Capture the cell that displays the provided text and extract its (x, y) central coordinate. 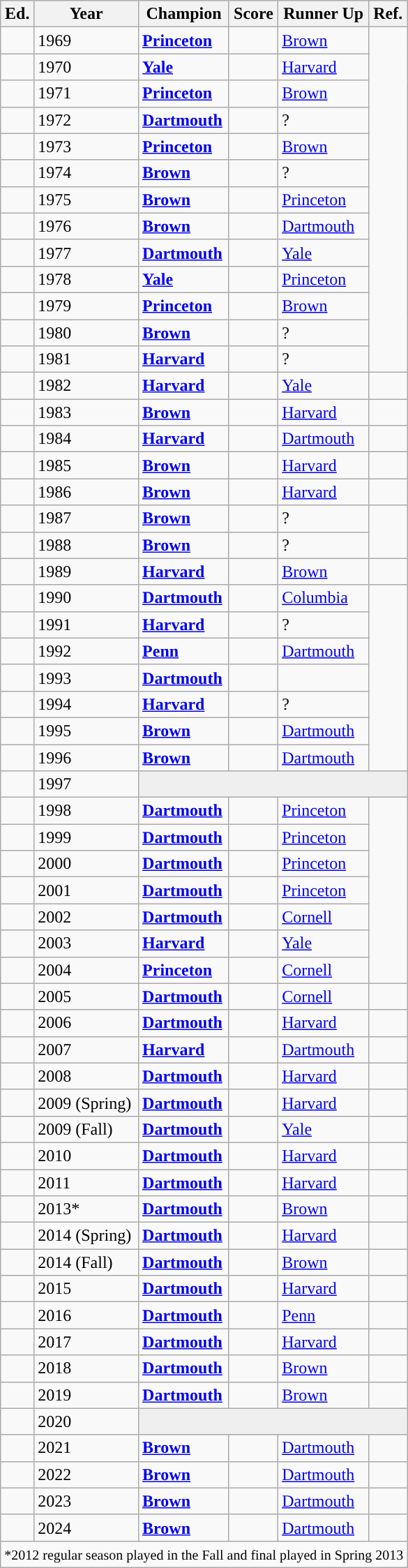
2024 (86, 1528)
2008 (86, 1076)
2022 (86, 1474)
1987 (86, 518)
2016 (86, 1315)
1988 (86, 545)
1996 (86, 757)
Score (253, 14)
2023 (86, 1501)
1973 (86, 147)
1990 (86, 598)
1989 (86, 572)
2013* (86, 1209)
1980 (86, 333)
1994 (86, 704)
1969 (86, 40)
1970 (86, 67)
2020 (86, 1421)
2005 (86, 996)
1991 (86, 625)
1999 (86, 837)
2003 (86, 943)
Year (86, 14)
1981 (86, 359)
1976 (86, 226)
1986 (86, 492)
2004 (86, 970)
2009 (Fall) (86, 1129)
1998 (86, 811)
2010 (86, 1156)
2014 (Fall) (86, 1262)
2019 (86, 1395)
1993 (86, 678)
Champion (184, 14)
1974 (86, 173)
1971 (86, 94)
2011 (86, 1183)
1972 (86, 120)
2018 (86, 1368)
1992 (86, 651)
*2012 regular season played in the Fall and final played in Spring 2013 (204, 1554)
1979 (86, 306)
2021 (86, 1448)
1985 (86, 465)
Runner Up (324, 14)
1984 (86, 439)
2000 (86, 864)
1997 (86, 784)
Columbia (324, 598)
2006 (86, 1023)
1977 (86, 253)
Ed. (17, 14)
1975 (86, 200)
2007 (86, 1050)
1995 (86, 731)
1983 (86, 412)
2001 (86, 890)
Ref. (388, 14)
1982 (86, 386)
2002 (86, 917)
2014 (Spring) (86, 1236)
1978 (86, 279)
2015 (86, 1289)
2017 (86, 1342)
2009 (Spring) (86, 1103)
